Return (X, Y) of the center of cell containing provided text 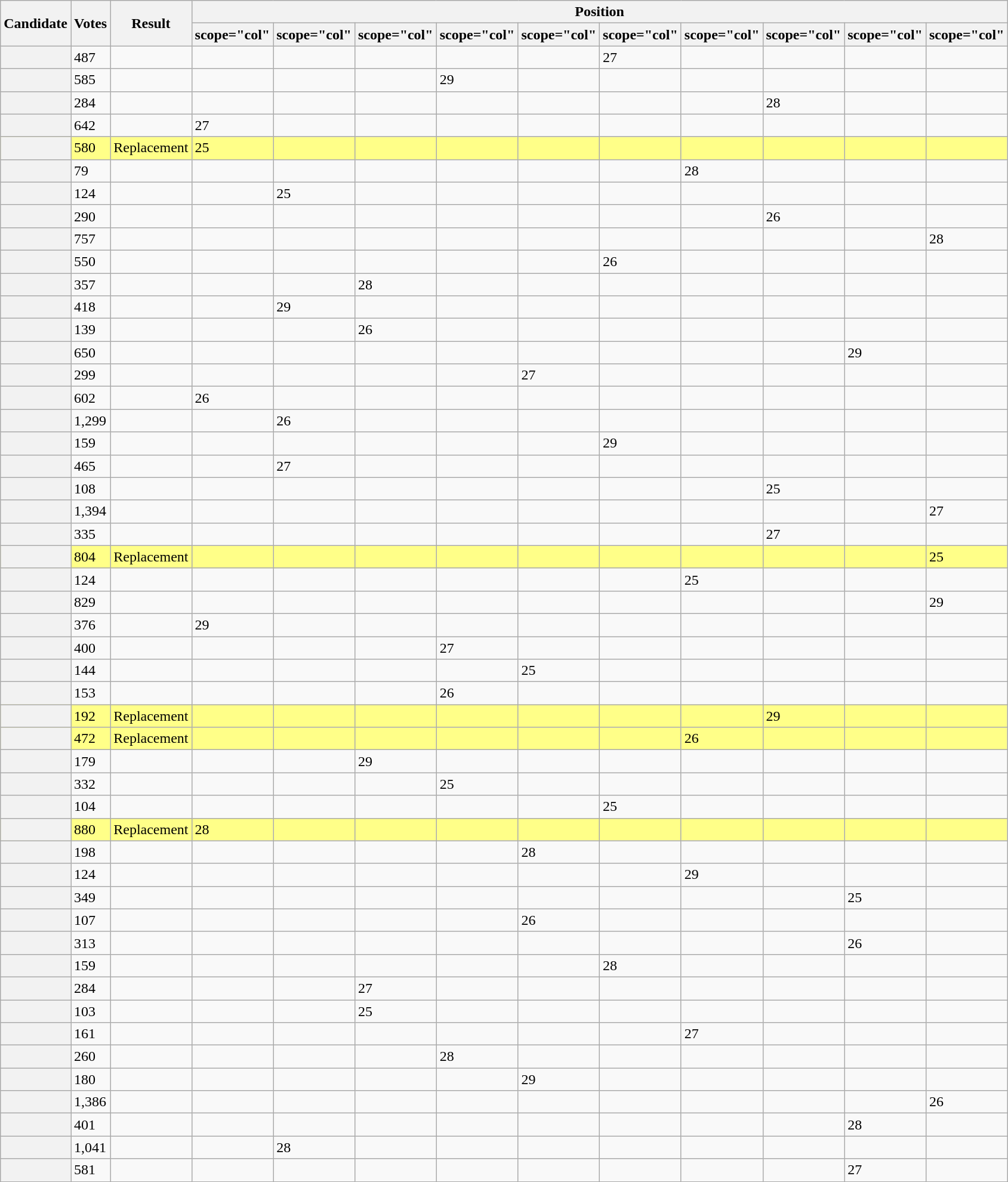
465 (90, 466)
332 (90, 784)
1,386 (90, 1102)
880 (90, 829)
585 (90, 80)
Result (151, 23)
180 (90, 1079)
Votes (90, 23)
79 (90, 171)
198 (90, 852)
139 (90, 330)
757 (90, 239)
487 (90, 57)
1,394 (90, 511)
108 (90, 489)
313 (90, 943)
349 (90, 897)
580 (90, 148)
642 (90, 125)
335 (90, 534)
153 (90, 693)
290 (90, 216)
472 (90, 739)
104 (90, 807)
550 (90, 261)
260 (90, 1057)
Position (599, 12)
161 (90, 1034)
650 (90, 353)
401 (90, 1125)
804 (90, 557)
144 (90, 671)
602 (90, 398)
1,299 (90, 421)
581 (90, 1170)
357 (90, 285)
299 (90, 375)
103 (90, 1011)
418 (90, 307)
107 (90, 920)
400 (90, 647)
376 (90, 625)
179 (90, 761)
Candidate (36, 23)
1,041 (90, 1147)
192 (90, 716)
829 (90, 602)
